Find where the given text appears and provide that cell's center as [x, y] coordinate. 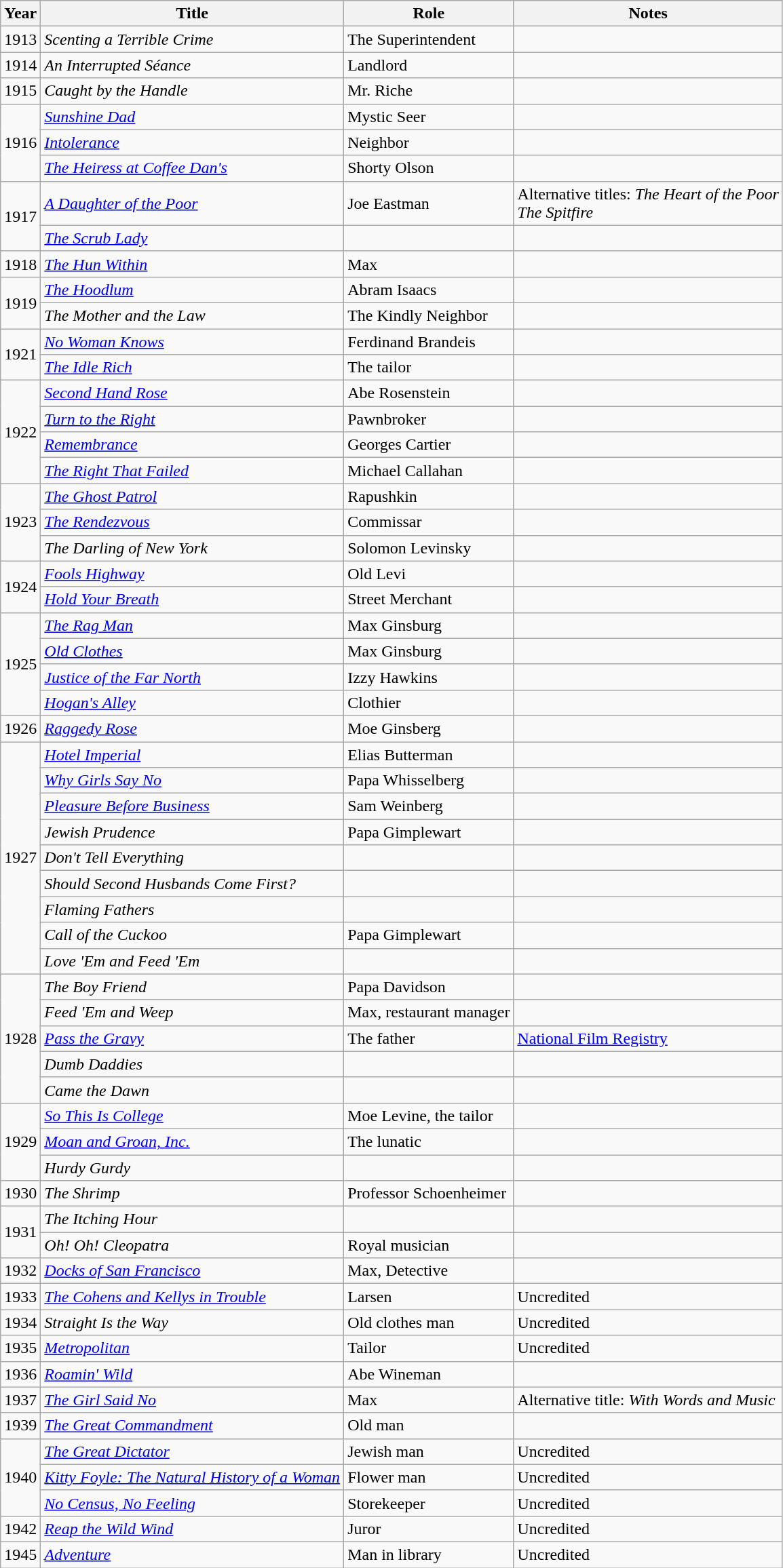
Elias Butterman [429, 755]
The Idle Rich [193, 368]
1924 [20, 587]
The Shrimp [193, 1194]
1936 [20, 1374]
No Census, No Feeling [193, 1503]
1917 [20, 216]
Flower man [429, 1477]
Straight Is the Way [193, 1322]
1913 [20, 39]
Professor Schoenheimer [429, 1194]
No Woman Knows [193, 341]
Alternative titles: The Heart of the PoorThe Spitfire [648, 203]
Why Girls Say No [193, 781]
Adventure [193, 1554]
Larsen [429, 1297]
1914 [20, 65]
Max, restaurant manager [429, 1013]
Old Levi [429, 574]
1929 [20, 1141]
Came the Dawn [193, 1090]
Michael Callahan [429, 471]
Justice of the Far North [193, 677]
The Itching Hour [193, 1219]
Scenting a Terrible Crime [193, 39]
Juror [429, 1529]
Storekeeper [429, 1503]
Flaming Fathers [193, 909]
Hold Your Breath [193, 600]
Mystic Seer [429, 117]
Georges Cartier [429, 445]
Moe Ginsberg [429, 728]
Alternative title: With Words and Music [648, 1400]
Sam Weinberg [429, 806]
The Great Commandment [193, 1426]
The Superintendent [429, 39]
1919 [20, 302]
1915 [20, 91]
Max, Detective [429, 1271]
Remembrance [193, 445]
The Cohens and Kellys in Trouble [193, 1297]
1923 [20, 522]
1942 [20, 1529]
The Ghost Patrol [193, 496]
So This Is College [193, 1116]
Man in library [429, 1554]
Fools Highway [193, 574]
Don't Tell Everything [193, 858]
1932 [20, 1271]
1927 [20, 859]
Kitty Foyle: The Natural History of a Woman [193, 1477]
Old man [429, 1426]
The Darling of New York [193, 548]
Year [20, 14]
Moan and Groan, Inc. [193, 1141]
Ferdinand Brandeis [429, 341]
Tailor [429, 1348]
Papa Whisselberg [429, 781]
Oh! Oh! Cleopatra [193, 1245]
The Great Dictator [193, 1451]
The Scrub Lady [193, 238]
1928 [20, 1038]
1918 [20, 264]
Docks of San Francisco [193, 1271]
The Right That Failed [193, 471]
Should Second Husbands Come First? [193, 884]
Landlord [429, 65]
Neighbor [429, 142]
1921 [20, 354]
The Heiress at Coffee Dan's [193, 168]
Roamin' Wild [193, 1374]
Role [429, 14]
Jewish man [429, 1451]
Hotel Imperial [193, 755]
The Kindly Neighbor [429, 315]
1930 [20, 1194]
1945 [20, 1554]
Hurdy Gurdy [193, 1167]
The Mother and the Law [193, 315]
Old clothes man [429, 1322]
Feed 'Em and Weep [193, 1013]
Reap the Wild Wind [193, 1529]
1922 [20, 432]
Papa Davidson [429, 987]
1934 [20, 1322]
Hogan's Alley [193, 703]
Joe Eastman [429, 203]
Abe Rosenstein [429, 393]
Metropolitan [193, 1348]
Street Merchant [429, 600]
Rapushkin [429, 496]
1931 [20, 1232]
A Daughter of the Poor [193, 203]
Izzy Hawkins [429, 677]
Abram Isaacs [429, 290]
The father [429, 1038]
Pass the Gravy [193, 1038]
The Rendezvous [193, 522]
Title [193, 14]
The Hun Within [193, 264]
Raggedy Rose [193, 728]
Intolerance [193, 142]
1933 [20, 1297]
1925 [20, 664]
1937 [20, 1400]
Sunshine Dad [193, 117]
Jewish Prudence [193, 832]
Commissar [429, 522]
Moe Levine, the tailor [429, 1116]
The tailor [429, 368]
Call of the Cuckoo [193, 935]
The Girl Said No [193, 1400]
Solomon Levinsky [429, 548]
Turn to the Right [193, 419]
1939 [20, 1426]
The Hoodlum [193, 290]
An Interrupted Séance [193, 65]
1935 [20, 1348]
Shorty Olson [429, 168]
Pleasure Before Business [193, 806]
1916 [20, 142]
Old Clothes [193, 651]
Love 'Em and Feed 'Em [193, 961]
1940 [20, 1477]
National Film Registry [648, 1038]
Dumb Daddies [193, 1064]
Abe Wineman [429, 1374]
The lunatic [429, 1141]
The Rag Man [193, 625]
Caught by the Handle [193, 91]
Second Hand Rose [193, 393]
Clothier [429, 703]
Notes [648, 14]
Mr. Riche [429, 91]
1926 [20, 728]
Royal musician [429, 1245]
Pawnbroker [429, 419]
The Boy Friend [193, 987]
